Return [X, Y] of the center of cell containing provided text 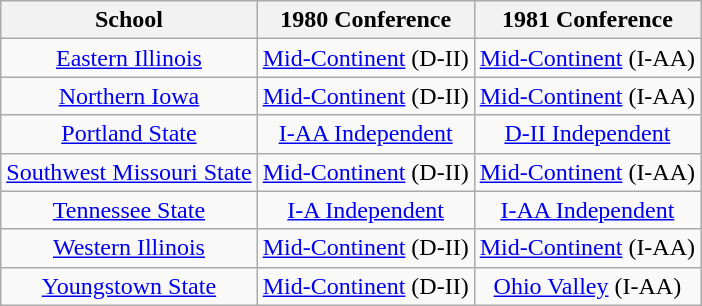
1981 Conference [587, 20]
Ohio Valley (I-AA) [587, 286]
Youngstown State [129, 286]
I-A Independent [366, 210]
Northern Iowa [129, 96]
Tennessee State [129, 210]
Western Illinois [129, 248]
1980 Conference [366, 20]
Southwest Missouri State [129, 172]
D-II Independent [587, 134]
Portland State [129, 134]
School [129, 20]
Eastern Illinois [129, 58]
